Detect which cell encompasses the target text, then output its [x, y] center coordinate. 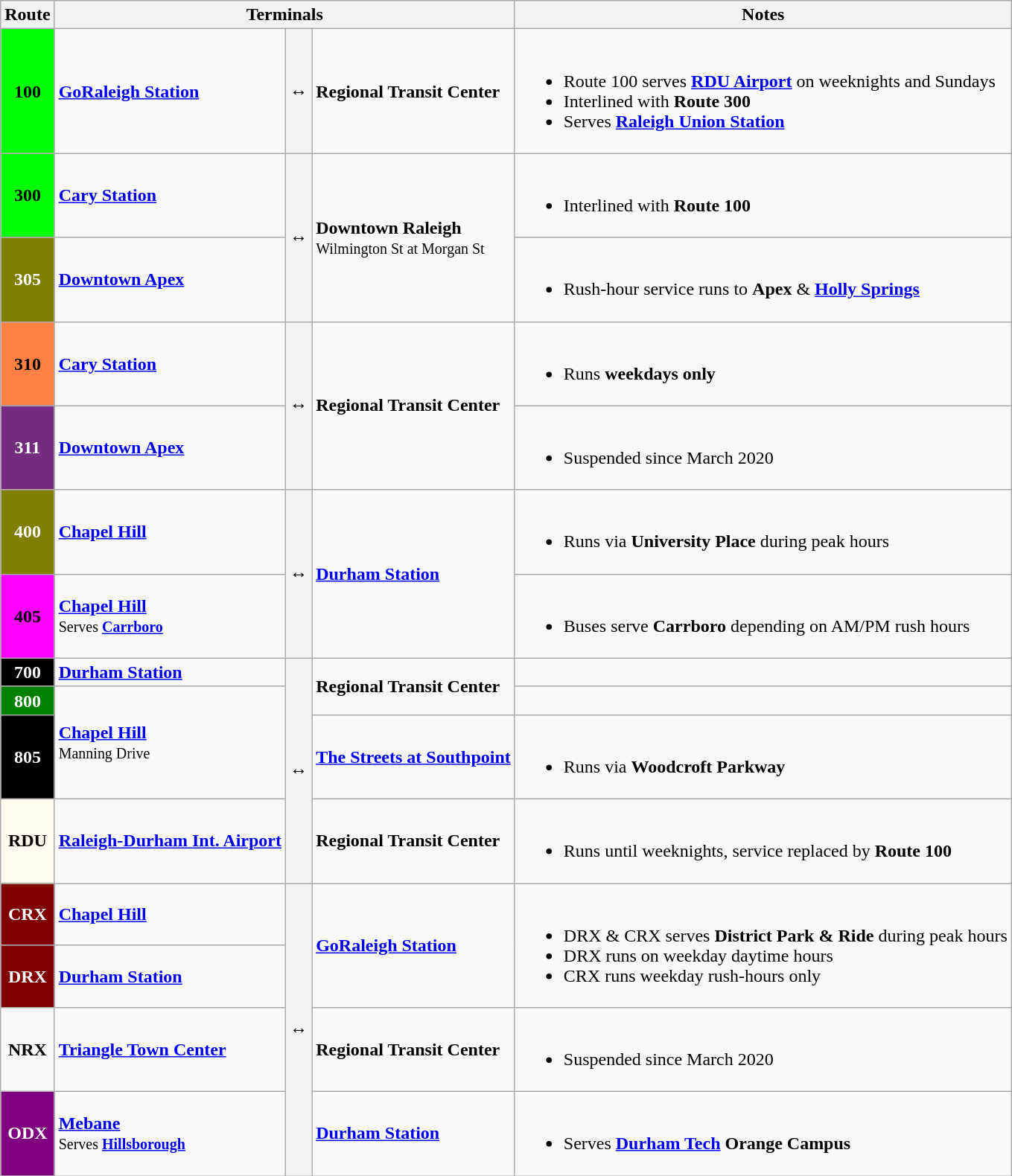
DRX & CRX serves District Park & Ride during peak hoursDRX runs on weekday daytime hoursCRX runs weekday rush-hours only [763, 945]
Runs via Woodcroft Parkway [763, 756]
The Streets at Southpoint [414, 756]
Serves Durham Tech Orange Campus [763, 1134]
DRX [28, 977]
Interlined with Route 100 [763, 195]
Route 100 serves RDU Airport on weeknights and SundaysInterlined with Route 300Serves Raleigh Union Station [763, 91]
Terminals [284, 15]
Route [28, 15]
ODX [28, 1134]
Chapel HillManning Drive [170, 743]
MebaneServes Hillsborough [170, 1134]
310 [28, 363]
Runs weekdays only [763, 363]
805 [28, 756]
Raleigh-Durham Int. Airport [170, 841]
Runs via University Place during peak hours [763, 531]
311 [28, 448]
400 [28, 531]
100 [28, 91]
CRX [28, 914]
Rush-hour service runs to Apex & Holly Springs [763, 280]
Triangle Town Center [170, 1049]
Downtown RaleighWilmington St at Morgan St [414, 237]
305 [28, 280]
NRX [28, 1049]
Buses serve Carrboro depending on AM/PM rush hours [763, 616]
700 [28, 672]
Chapel HillServes Carrboro [170, 616]
800 [28, 700]
RDU [28, 841]
300 [28, 195]
Runs until weeknights, service replaced by Route 100 [763, 841]
Notes [763, 15]
405 [28, 616]
